Identify which cell holds the provided text, then report its (X, Y) central coordinate. 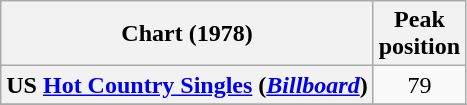
US Hot Country Singles (Billboard) (187, 85)
79 (419, 85)
Peak position (419, 34)
Chart (1978) (187, 34)
